Scan for the cell matching the given text and deliver its [X, Y] coordinate at center. 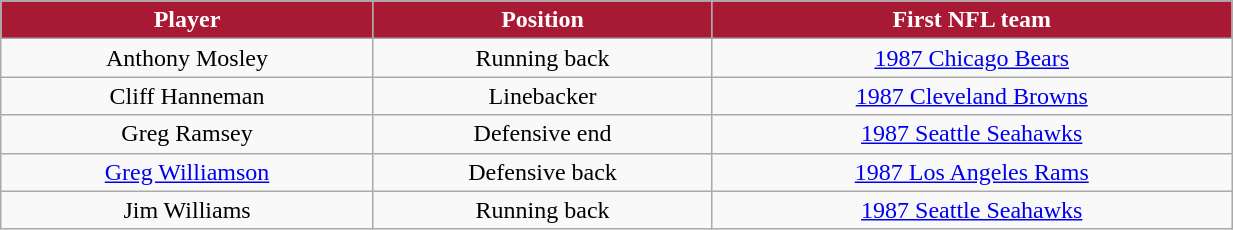
Jim Williams [188, 210]
1987 Cleveland Browns [972, 96]
Player [188, 20]
1987 Los Angeles Rams [972, 172]
Linebacker [542, 96]
Greg Williamson [188, 172]
Position [542, 20]
Greg Ramsey [188, 134]
Defensive end [542, 134]
1987 Chicago Bears [972, 58]
First NFL team [972, 20]
Anthony Mosley [188, 58]
Cliff Hanneman [188, 96]
Defensive back [542, 172]
